Pinpoint the cell where the given text exists, returning its (x, y) midpoint coordinate. 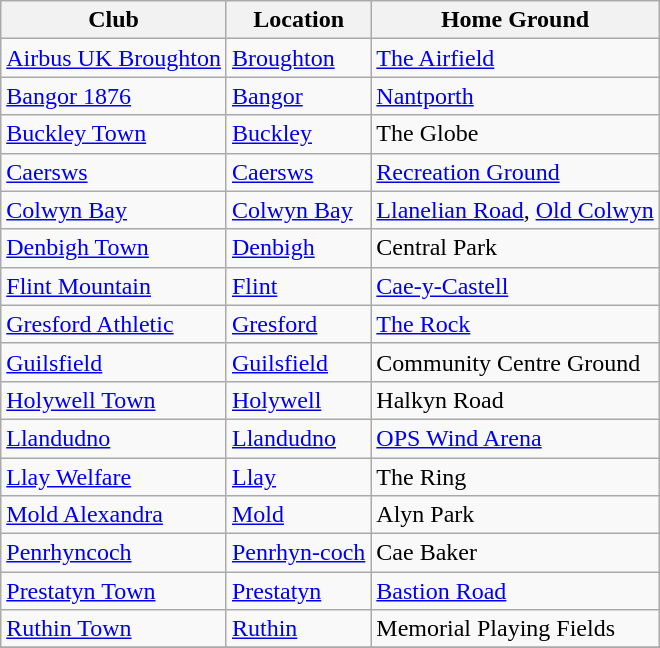
Memorial Playing Fields (515, 629)
Llanelian Road, Old Colwyn (515, 210)
Llay Welfare (114, 477)
Community Centre Ground (515, 362)
Ruthin Town (114, 629)
Ruthin (298, 629)
Llay (298, 477)
Central Park (515, 248)
Halkyn Road (515, 400)
Club (114, 20)
Prestatyn Town (114, 591)
Penrhyncoch (114, 553)
Alyn Park (515, 515)
Location (298, 20)
Denbigh Town (114, 248)
The Airfield (515, 58)
Bangor (298, 96)
Mold (298, 515)
Gresford (298, 324)
Buckley (298, 134)
Denbigh (298, 248)
Prestatyn (298, 591)
Broughton (298, 58)
Flint Mountain (114, 286)
Airbus UK Broughton (114, 58)
Cae Baker (515, 553)
Bastion Road (515, 591)
Recreation Ground (515, 172)
OPS Wind Arena (515, 438)
Holywell Town (114, 400)
Nantporth (515, 96)
Gresford Athletic (114, 324)
Cae-y-Castell (515, 286)
The Rock (515, 324)
Bangor 1876 (114, 96)
Mold Alexandra (114, 515)
The Globe (515, 134)
Flint (298, 286)
Home Ground (515, 20)
Penrhyn-coch (298, 553)
The Ring (515, 477)
Buckley Town (114, 134)
Holywell (298, 400)
